Search for the cell housing the specified text and yield its (X, Y) center coordinate. 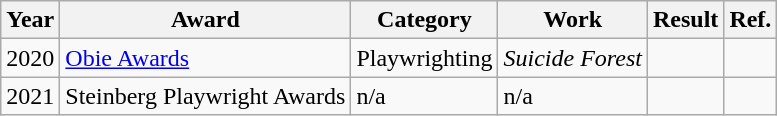
2021 (30, 96)
Obie Awards (206, 58)
Result (685, 20)
2020 (30, 58)
Ref. (750, 20)
Steinberg Playwright Awards (206, 96)
Playwrighting (424, 58)
Category (424, 20)
Award (206, 20)
Year (30, 20)
Work (572, 20)
Suicide Forest (572, 58)
